Output the (x, y) coordinate of the center of the cell containing the given text.  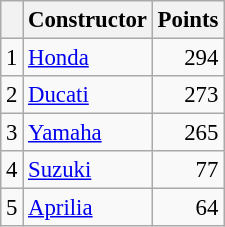
Aprilia (88, 208)
Yamaha (88, 133)
77 (188, 170)
5 (12, 208)
Ducati (88, 95)
294 (188, 58)
Constructor (88, 20)
1 (12, 58)
64 (188, 208)
265 (188, 133)
Suzuki (88, 170)
2 (12, 95)
4 (12, 170)
273 (188, 95)
3 (12, 133)
Points (188, 20)
Honda (88, 58)
